Search for the cell housing the specified text and yield its (x, y) center coordinate. 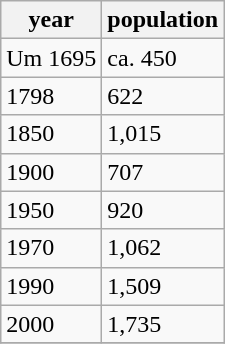
707 (163, 172)
1798 (52, 96)
1990 (52, 286)
year (52, 20)
Um 1695 (52, 58)
1970 (52, 248)
1850 (52, 134)
1,735 (163, 324)
1,015 (163, 134)
ca. 450 (163, 58)
1950 (52, 210)
population (163, 20)
1,062 (163, 248)
920 (163, 210)
622 (163, 96)
1,509 (163, 286)
2000 (52, 324)
1900 (52, 172)
